Output the (X, Y) coordinate of the center of the cell containing the given text.  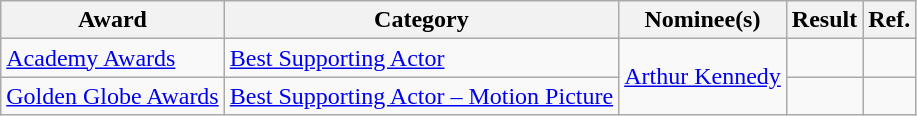
Academy Awards (113, 58)
Award (113, 20)
Best Supporting Actor – Motion Picture (421, 96)
Arthur Kennedy (703, 77)
Ref. (890, 20)
Best Supporting Actor (421, 58)
Result (824, 20)
Category (421, 20)
Golden Globe Awards (113, 96)
Nominee(s) (703, 20)
